For the text-containing cell, return its midpoint in (x, y) coordinate format. 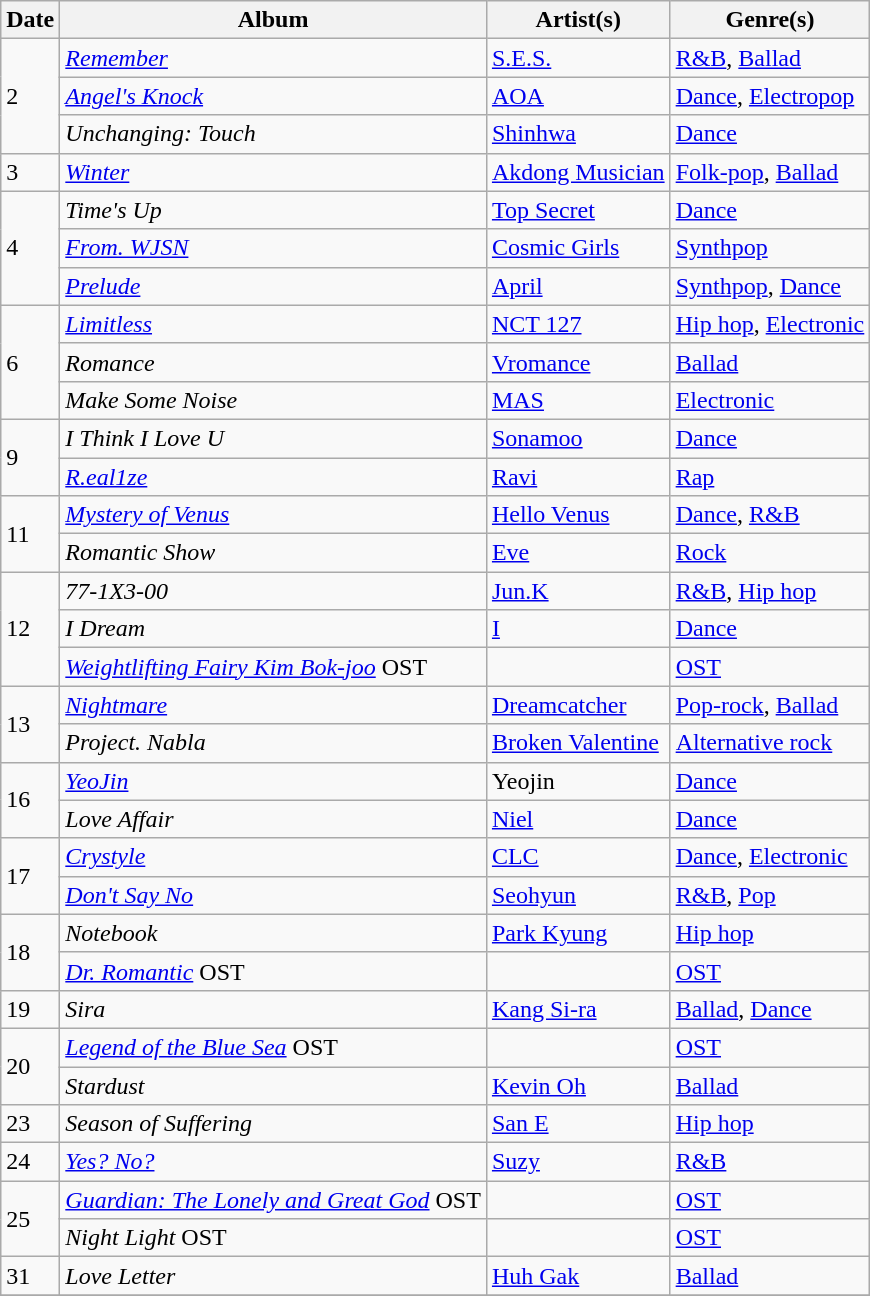
17 (30, 876)
Date (30, 20)
S.E.S. (578, 58)
23 (30, 1124)
Sonamoo (578, 438)
R&B (770, 1162)
Yeojin (578, 781)
Time's Up (274, 210)
R&B, Hip hop (770, 591)
Ravi (578, 477)
77-1X3-00 (274, 591)
16 (30, 800)
Folk-pop, Ballad (770, 172)
2 (30, 96)
Notebook (274, 933)
Genre(s) (770, 20)
R&B, Ballad (770, 58)
Synthpop (770, 248)
Rock (770, 553)
3 (30, 172)
Love Affair (274, 819)
Mystery of Venus (274, 515)
19 (30, 1009)
25 (30, 1219)
9 (30, 457)
Kang Si-ra (578, 1009)
NCT 127 (578, 324)
Cosmic Girls (578, 248)
Niel (578, 819)
From. WJSN (274, 248)
Hip hop, Electronic (770, 324)
Electronic (770, 400)
Top Secret (578, 210)
MAS (578, 400)
Suzy (578, 1162)
Season of Suffering (274, 1124)
13 (30, 724)
Park Kyung (578, 933)
Make Some Noise (274, 400)
Stardust (274, 1085)
Romantic Show (274, 553)
Synthpop, Dance (770, 286)
4 (30, 248)
Album (274, 20)
Dance, Electropop (770, 96)
Ballad, Dance (770, 1009)
Dance, Electronic (770, 857)
Kevin Oh (578, 1085)
R.eal1ze (274, 477)
Legend of the Blue Sea OST (274, 1047)
CLC (578, 857)
San E (578, 1124)
Seohyun (578, 895)
Unchanging: Touch (274, 134)
24 (30, 1162)
AOA (578, 96)
Pop-rock, Ballad (770, 705)
Alternative rock (770, 743)
Romance (274, 362)
Angel's Knock (274, 96)
Vromance (578, 362)
Dr. Romantic OST (274, 971)
Winter (274, 172)
18 (30, 952)
11 (30, 534)
Project. Nabla (274, 743)
Jun.K (578, 591)
Guardian: The Lonely and Great God OST (274, 1200)
I (578, 629)
I Dream (274, 629)
Love Letter (274, 1276)
Artist(s) (578, 20)
Dreamcatcher (578, 705)
Eve (578, 553)
Nightmare (274, 705)
Broken Valentine (578, 743)
Night Light OST (274, 1238)
Sira (274, 1009)
April (578, 286)
Rap (770, 477)
Don't Say No (274, 895)
Akdong Musician (578, 172)
Yes? No? (274, 1162)
Shinhwa (578, 134)
YeoJin (274, 781)
20 (30, 1066)
Remember (274, 58)
31 (30, 1276)
Prelude (274, 286)
Weightlifting Fairy Kim Bok-joo OST (274, 667)
Dance, R&B (770, 515)
Hello Venus (578, 515)
12 (30, 629)
6 (30, 362)
Huh Gak (578, 1276)
Limitless (274, 324)
I Think I Love U (274, 438)
R&B, Pop (770, 895)
Crystyle (274, 857)
